Extract the [x, y] coordinate from the center of the cell holding the provided text.  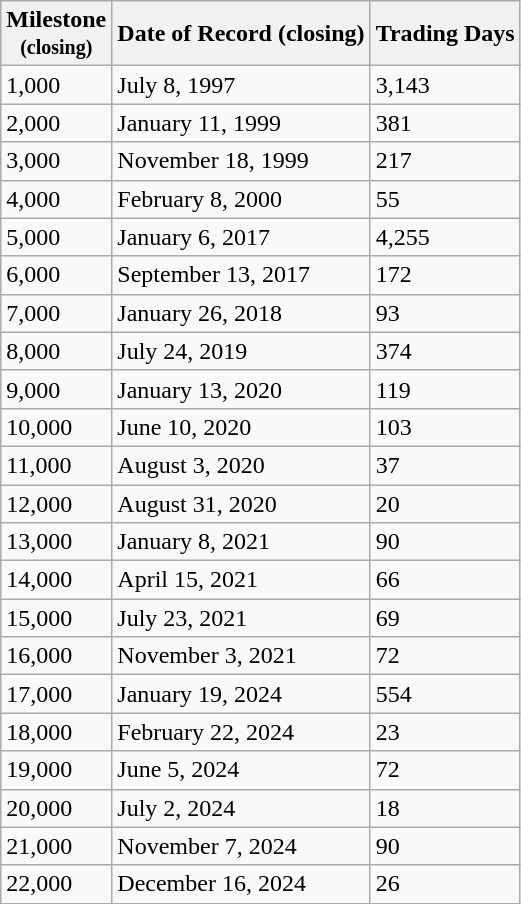
19,000 [56, 770]
Milestone(closing) [56, 34]
August 3, 2020 [241, 465]
20 [445, 503]
172 [445, 275]
7,000 [56, 313]
11,000 [56, 465]
July 24, 2019 [241, 351]
January 26, 2018 [241, 313]
January 6, 2017 [241, 237]
15,000 [56, 618]
9,000 [56, 389]
66 [445, 580]
3,000 [56, 161]
Trading Days [445, 34]
June 10, 2020 [241, 427]
August 31, 2020 [241, 503]
Date of Record (closing) [241, 34]
119 [445, 389]
February 8, 2000 [241, 199]
374 [445, 351]
381 [445, 123]
37 [445, 465]
4,255 [445, 237]
July 23, 2021 [241, 618]
26 [445, 884]
16,000 [56, 656]
6,000 [56, 275]
13,000 [56, 542]
2,000 [56, 123]
12,000 [56, 503]
January 13, 2020 [241, 389]
22,000 [56, 884]
January 11, 1999 [241, 123]
June 5, 2024 [241, 770]
July 8, 1997 [241, 85]
January 8, 2021 [241, 542]
February 22, 2024 [241, 732]
4,000 [56, 199]
554 [445, 694]
1,000 [56, 85]
July 2, 2024 [241, 808]
103 [445, 427]
8,000 [56, 351]
3,143 [445, 85]
20,000 [56, 808]
November 18, 1999 [241, 161]
5,000 [56, 237]
21,000 [56, 846]
14,000 [56, 580]
April 15, 2021 [241, 580]
69 [445, 618]
93 [445, 313]
November 3, 2021 [241, 656]
10,000 [56, 427]
January 19, 2024 [241, 694]
18 [445, 808]
17,000 [56, 694]
23 [445, 732]
217 [445, 161]
December 16, 2024 [241, 884]
18,000 [56, 732]
November 7, 2024 [241, 846]
September 13, 2017 [241, 275]
55 [445, 199]
